Search for the cell housing the specified text and yield its (x, y) center coordinate. 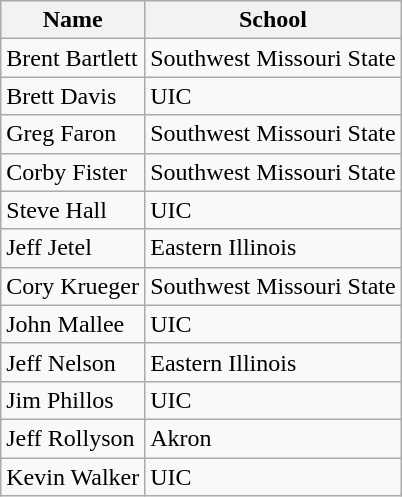
Jeff Jetel (73, 248)
Brett Davis (73, 96)
Corby Fister (73, 172)
Jim Phillos (73, 400)
Kevin Walker (73, 477)
Steve Hall (73, 210)
Brent Bartlett (73, 58)
Akron (273, 438)
Jeff Rollyson (73, 438)
School (273, 20)
John Mallee (73, 324)
Jeff Nelson (73, 362)
Cory Krueger (73, 286)
Name (73, 20)
Greg Faron (73, 134)
